Identify which cell holds the provided text, then report its (X, Y) central coordinate. 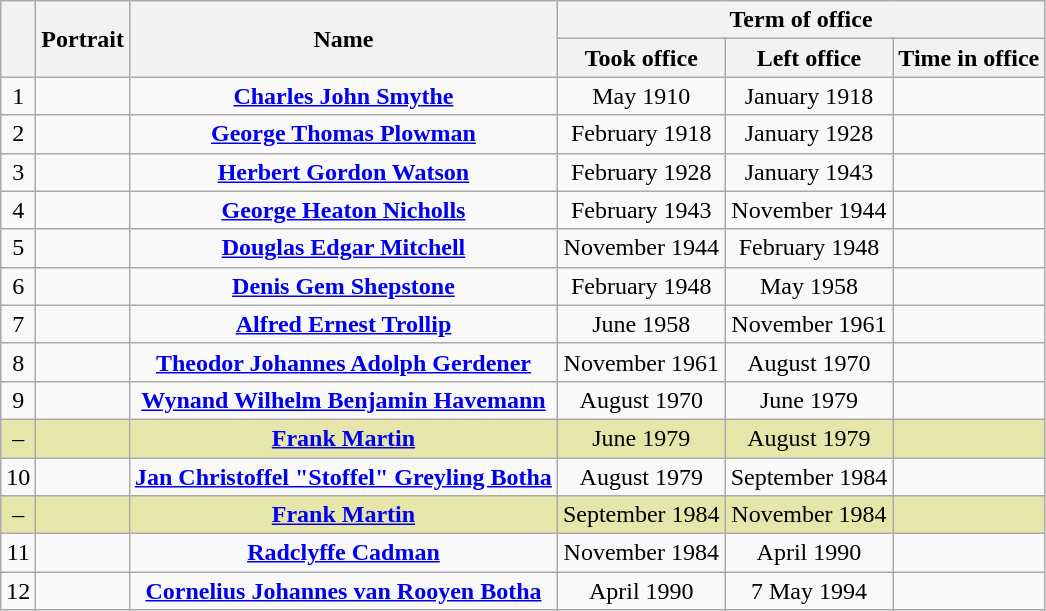
Charles John Smythe (343, 96)
February 1928 (641, 172)
Took office (641, 58)
Left office (809, 58)
Cornelius Johannes van Rooyen Botha (343, 591)
Jan Christoffel "Stoffel" Greyling Botha (343, 477)
Herbert Gordon Watson (343, 172)
10 (18, 477)
3 (18, 172)
Denis Gem Shepstone (343, 286)
9 (18, 400)
January 1943 (809, 172)
6 (18, 286)
4 (18, 210)
May 1958 (809, 286)
1 (18, 96)
Theodor Johannes Adolph Gerdener (343, 362)
Portrait (83, 39)
11 (18, 553)
Douglas Edgar Mitchell (343, 248)
May 1910 (641, 96)
February 1918 (641, 134)
January 1918 (809, 96)
7 May 1994 (809, 591)
Alfred Ernest Trollip (343, 324)
12 (18, 591)
February 1943 (641, 210)
Time in office (969, 58)
Wynand Wilhelm Benjamin Havemann (343, 400)
Radclyffe Cadman (343, 553)
2 (18, 134)
June 1958 (641, 324)
George Thomas Plowman (343, 134)
7 (18, 324)
Term of office (800, 20)
January 1928 (809, 134)
5 (18, 248)
Name (343, 39)
George Heaton Nicholls (343, 210)
8 (18, 362)
